Find where the given text appears and provide that cell's center as (x, y) coordinate. 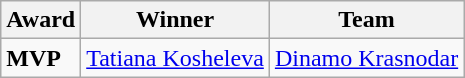
MVP (41, 58)
Winner (176, 20)
Team (366, 20)
Award (41, 20)
Dinamo Krasnodar (366, 58)
Tatiana Kosheleva (176, 58)
